Capture the cell that displays the provided text and extract its (X, Y) central coordinate. 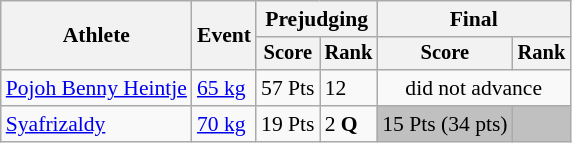
65 kg (224, 88)
Final (474, 19)
Prejudging (316, 19)
57 Pts (288, 88)
19 Pts (288, 124)
Athlete (96, 36)
12 (349, 88)
did not advance (474, 88)
Pojoh Benny Heintje (96, 88)
Event (224, 36)
15 Pts (34 pts) (444, 124)
70 kg (224, 124)
2 Q (349, 124)
Syafrizaldy (96, 124)
